Determine the (X, Y) coordinate at the center of the cell enclosing the given text.  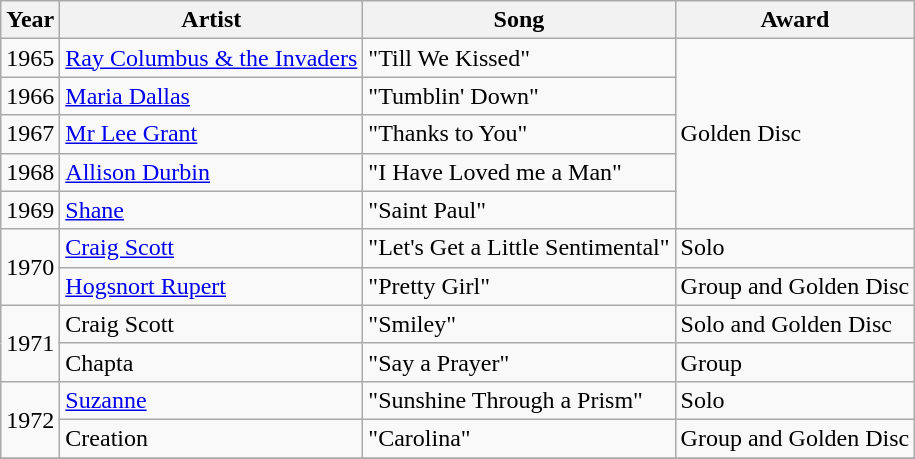
"Till We Kissed" (519, 58)
"Pretty Girl" (519, 286)
Mr Lee Grant (212, 134)
"Tumblin' Down" (519, 96)
"Thanks to You" (519, 134)
Shane (212, 210)
1969 (30, 210)
Award (795, 20)
Hogsnort Rupert (212, 286)
Ray Columbus & the Invaders (212, 58)
1971 (30, 343)
"Carolina" (519, 438)
Golden Disc (795, 134)
Allison Durbin (212, 172)
Artist (212, 20)
Chapta (212, 362)
"I Have Loved me a Man" (519, 172)
"Say a Prayer" (519, 362)
Group (795, 362)
1968 (30, 172)
1972 (30, 419)
Suzanne (212, 400)
1965 (30, 58)
1967 (30, 134)
Year (30, 20)
Song (519, 20)
Solo and Golden Disc (795, 324)
"Sunshine Through a Prism" (519, 400)
"Let's Get a Little Sentimental" (519, 248)
Maria Dallas (212, 96)
1970 (30, 267)
Creation (212, 438)
"Smiley" (519, 324)
"Saint Paul" (519, 210)
1966 (30, 96)
